Identify which cell holds the provided text, then report its [x, y] central coordinate. 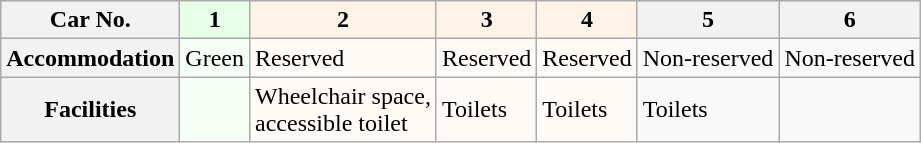
4 [587, 20]
5 [708, 20]
Wheelchair space,accessible toilet [342, 110]
Green [215, 58]
Facilities [90, 110]
Car No. [90, 20]
1 [215, 20]
6 [850, 20]
2 [342, 20]
3 [486, 20]
Accommodation [90, 58]
